Capture the cell that displays the provided text and extract its [x, y] central coordinate. 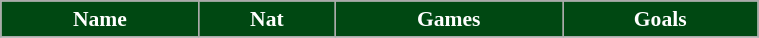
Goals [660, 19]
Games [449, 19]
Name [100, 19]
Nat [266, 19]
